Pinpoint the cell where the given text exists, returning its [X, Y] midpoint coordinate. 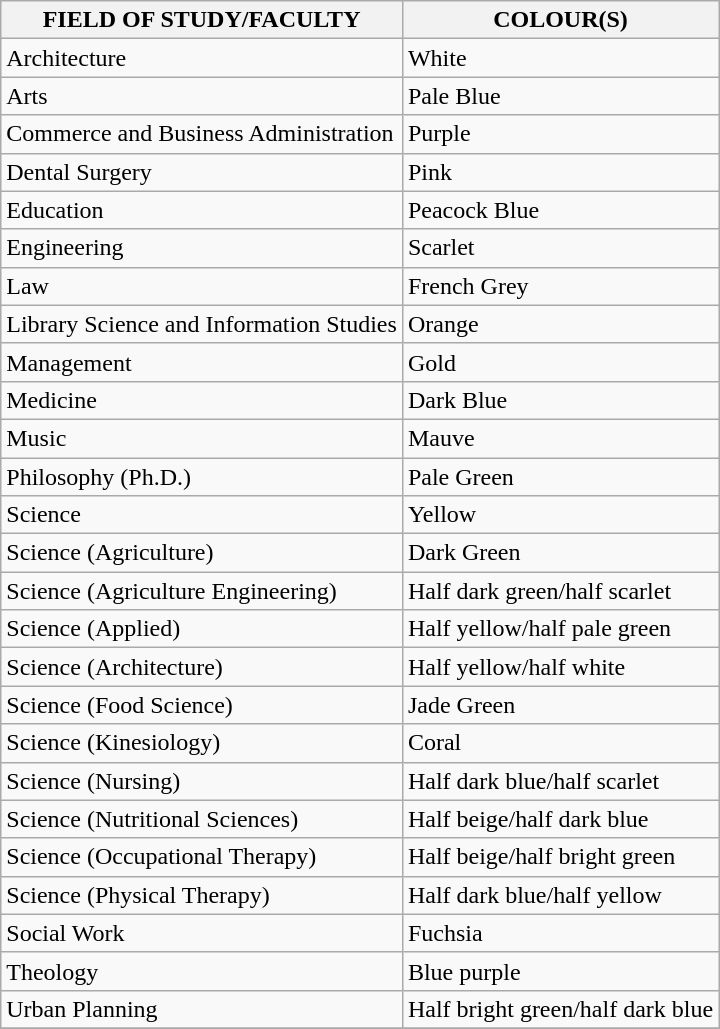
Peacock Blue [560, 210]
Half yellow/half pale green [560, 629]
Orange [560, 324]
Urban Planning [202, 1009]
Pink [560, 172]
Half dark blue/half yellow [560, 895]
Science (Agriculture Engineering) [202, 591]
Science (Agriculture) [202, 553]
Science (Physical Therapy) [202, 895]
Science (Applied) [202, 629]
Gold [560, 362]
Science (Food Science) [202, 705]
Science (Nutritional Sciences) [202, 819]
Half beige/half bright green [560, 857]
FIELD OF STUDY/FACULTY [202, 20]
Dental Surgery [202, 172]
Education [202, 210]
Pale Green [560, 477]
Coral [560, 743]
Half beige/half dark blue [560, 819]
Theology [202, 971]
Pale Blue [560, 96]
Yellow [560, 515]
Science (Architecture) [202, 667]
Medicine [202, 400]
Dark Green [560, 553]
White [560, 58]
Engineering [202, 248]
Blue purple [560, 971]
COLOUR(S) [560, 20]
Half yellow/half white [560, 667]
Science (Nursing) [202, 781]
Science (Occupational Therapy) [202, 857]
French Grey [560, 286]
Mauve [560, 438]
Half dark green/half scarlet [560, 591]
Architecture [202, 58]
Library Science and Information Studies [202, 324]
Management [202, 362]
Half bright green/half dark blue [560, 1009]
Music [202, 438]
Purple [560, 134]
Scarlet [560, 248]
Philosophy (Ph.D.) [202, 477]
Arts [202, 96]
Science (Kinesiology) [202, 743]
Dark Blue [560, 400]
Fuchsia [560, 933]
Social Work [202, 933]
Commerce and Business Administration [202, 134]
Science [202, 515]
Law [202, 286]
Half dark blue/half scarlet [560, 781]
Jade Green [560, 705]
